Search for the cell housing the specified text and yield its [x, y] center coordinate. 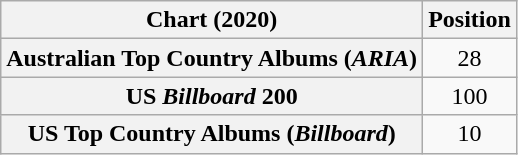
US Top Country Albums (Billboard) [212, 134]
100 [470, 96]
Chart (2020) [212, 20]
US Billboard 200 [212, 96]
28 [470, 58]
10 [470, 134]
Australian Top Country Albums (ARIA) [212, 58]
Position [470, 20]
